Find where the given text appears and provide that cell's center as (x, y) coordinate. 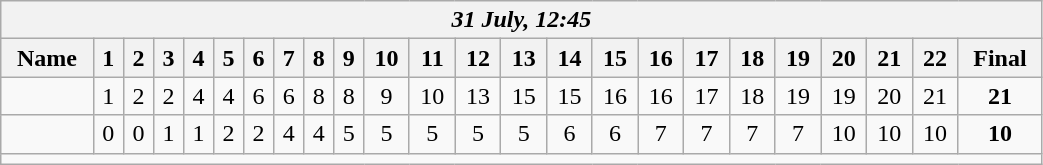
31 July, 12:45 (522, 20)
22 (935, 58)
11 (432, 58)
Name (48, 58)
12 (478, 58)
Final (1000, 58)
14 (570, 58)
3 (168, 58)
